Return the (X, Y) coordinate for the center point of the cell that contains the specified text.  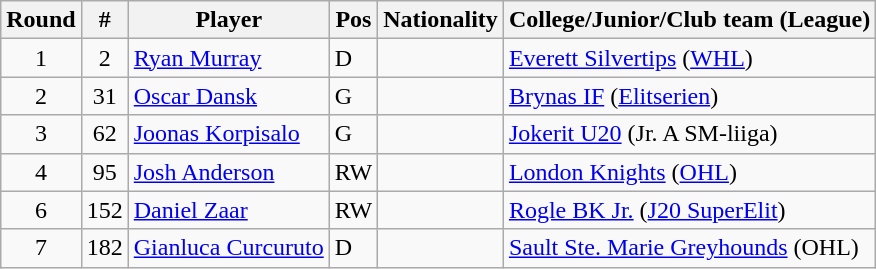
Pos (353, 20)
Gianluca Curcuruto (228, 248)
Everett Silvertips (WHL) (689, 58)
Sault Ste. Marie Greyhounds (OHL) (689, 248)
Daniel Zaar (228, 210)
Rogle BK Jr. (J20 SuperElit) (689, 210)
4 (41, 172)
1 (41, 58)
182 (104, 248)
7 (41, 248)
31 (104, 96)
6 (41, 210)
Oscar Dansk (228, 96)
College/Junior/Club team (League) (689, 20)
London Knights (OHL) (689, 172)
Player (228, 20)
Ryan Murray (228, 58)
# (104, 20)
Jokerit U20 (Jr. A SM-liiga) (689, 134)
Brynas IF (Elitserien) (689, 96)
3 (41, 134)
Joonas Korpisalo (228, 134)
95 (104, 172)
Round (41, 20)
Nationality (441, 20)
62 (104, 134)
Josh Anderson (228, 172)
152 (104, 210)
